Search for the cell housing the specified text and yield its [x, y] center coordinate. 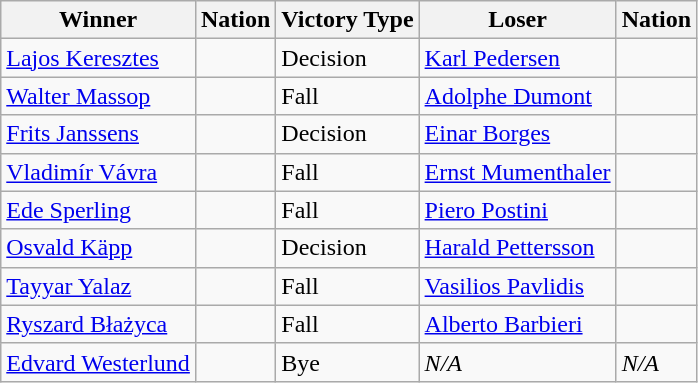
Ryszard Błażyca [98, 324]
Osvald Käpp [98, 248]
Victory Type [348, 20]
Einar Borges [518, 134]
Walter Massop [98, 96]
Frits Janssens [98, 134]
Winner [98, 20]
Adolphe Dumont [518, 96]
Vasilios Pavlidis [518, 286]
Bye [348, 362]
Tayyar Yalaz [98, 286]
Vladimír Vávra [98, 172]
Loser [518, 20]
Ede Sperling [98, 210]
Harald Pettersson [518, 248]
Piero Postini [518, 210]
Lajos Keresztes [98, 58]
Edvard Westerlund [98, 362]
Alberto Barbieri [518, 324]
Karl Pedersen [518, 58]
Ernst Mumenthaler [518, 172]
